Return the (x, y) coordinate for the center point of the cell that contains the specified text.  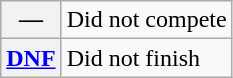
— (31, 20)
DNF (31, 58)
Did not finish (146, 58)
Did not compete (146, 20)
